Provide the [x, y] coordinate of the cell's center where the given text is located.  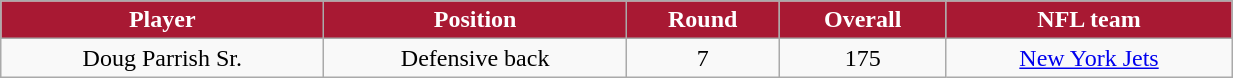
7 [702, 58]
New York Jets [1088, 58]
Player [162, 20]
Round [702, 20]
NFL team [1088, 20]
Defensive back [476, 58]
Doug Parrish Sr. [162, 58]
Overall [863, 20]
175 [863, 58]
Position [476, 20]
